Output the (x, y) coordinate of the center of the cell containing the given text.  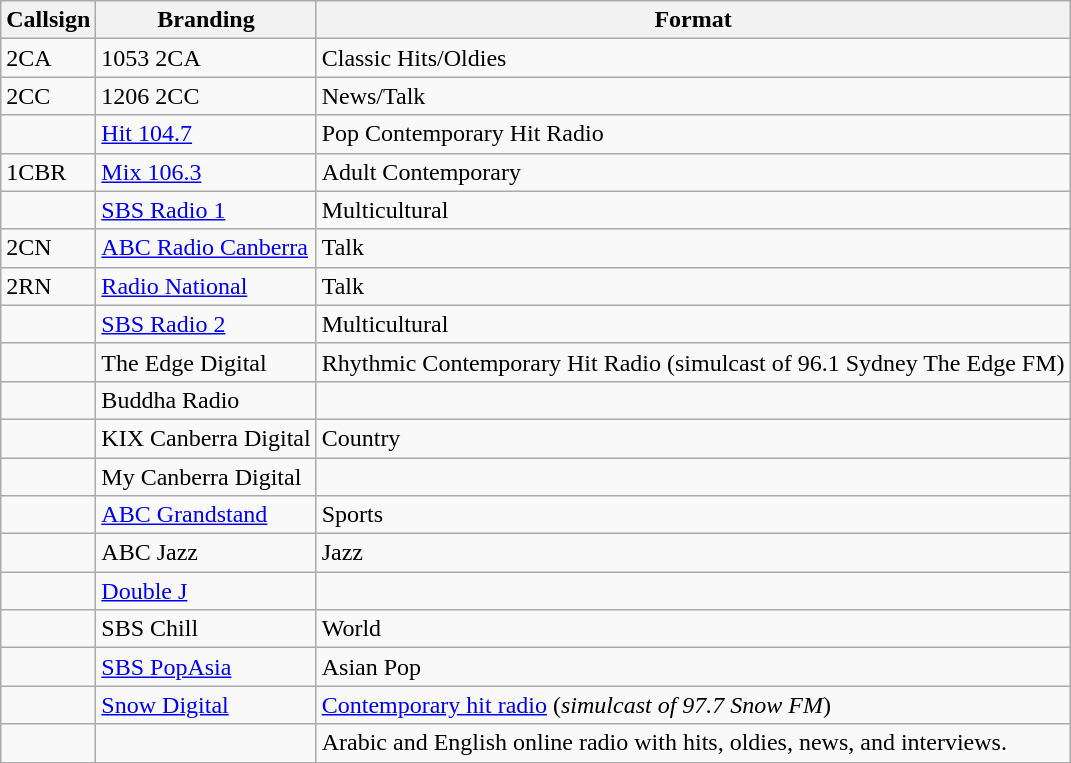
Buddha Radio (206, 400)
SBS Radio 2 (206, 324)
The Edge Digital (206, 362)
2CA (48, 58)
2CC (48, 96)
Classic Hits/Oldies (693, 58)
Asian Pop (693, 667)
My Canberra Digital (206, 477)
Contemporary hit radio (simulcast of 97.7 Snow FM) (693, 705)
Sports (693, 515)
Branding (206, 20)
1053 2CA (206, 58)
Pop Contemporary Hit Radio (693, 134)
Snow Digital (206, 705)
ABC Jazz (206, 553)
News/Talk (693, 96)
Format (693, 20)
Arabic and English online radio with hits, oldies, news, and interviews. (693, 743)
Jazz (693, 553)
SBS Radio 1 (206, 210)
1CBR (48, 172)
SBS PopAsia (206, 667)
Mix 106.3 (206, 172)
Callsign (48, 20)
SBS Chill (206, 629)
Hit 104.7 (206, 134)
ABC Grandstand (206, 515)
World (693, 629)
KIX Canberra Digital (206, 438)
2CN (48, 248)
Country (693, 438)
2RN (48, 286)
ABC Radio Canberra (206, 248)
Double J (206, 591)
Radio National (206, 286)
1206 2CC (206, 96)
Rhythmic Contemporary Hit Radio (simulcast of 96.1 Sydney The Edge FM) (693, 362)
Adult Contemporary (693, 172)
